Scan for the cell matching the given text and deliver its [X, Y] coordinate at center. 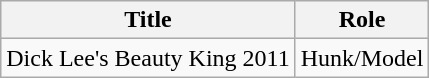
Dick Lee's Beauty King 2011 [148, 58]
Role [362, 20]
Hunk/Model [362, 58]
Title [148, 20]
